Scan for the cell matching the given text and deliver its [x, y] coordinate at center. 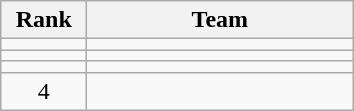
Rank [44, 20]
Team [220, 20]
4 [44, 91]
